For the text-containing cell, return its midpoint in (x, y) coordinate format. 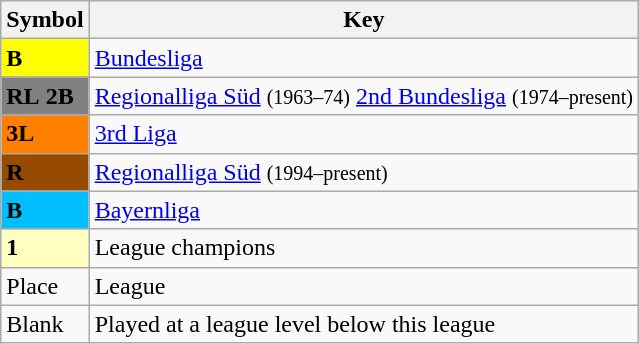
Bundesliga (364, 58)
3rd Liga (364, 134)
R (45, 172)
Key (364, 20)
RL 2B (45, 96)
Regionalliga Süd (1963–74) 2nd Bundesliga (1974–present) (364, 96)
Blank (45, 324)
Bayernliga (364, 210)
League champions (364, 248)
Played at a league level below this league (364, 324)
League (364, 286)
1 (45, 248)
Symbol (45, 20)
Regionalliga Süd (1994–present) (364, 172)
3L (45, 134)
Place (45, 286)
